From the cell containing the given text, extract its center point as (x, y) coordinate. 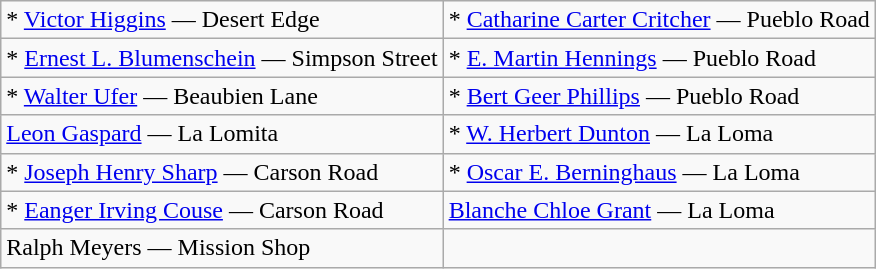
* E. Martin Hennings — Pueblo Road (659, 58)
* Catharine Carter Critcher — Pueblo Road (659, 20)
* Eanger Irving Couse — Carson Road (222, 210)
Ralph Meyers — Mission Shop (222, 248)
Leon Gaspard — La Lomita (222, 134)
* Oscar E. Berninghaus — La Loma (659, 172)
* Walter Ufer — Beaubien Lane (222, 96)
* Victor Higgins — Desert Edge (222, 20)
* Ernest L. Blumenschein — Simpson Street (222, 58)
Blanche Chloe Grant — La Loma (659, 210)
* Joseph Henry Sharp — Carson Road (222, 172)
* Bert Geer Phillips — Pueblo Road (659, 96)
* W. Herbert Dunton — La Loma (659, 134)
